Locate the cell with the specified text and output its (x, y) center coordinate. 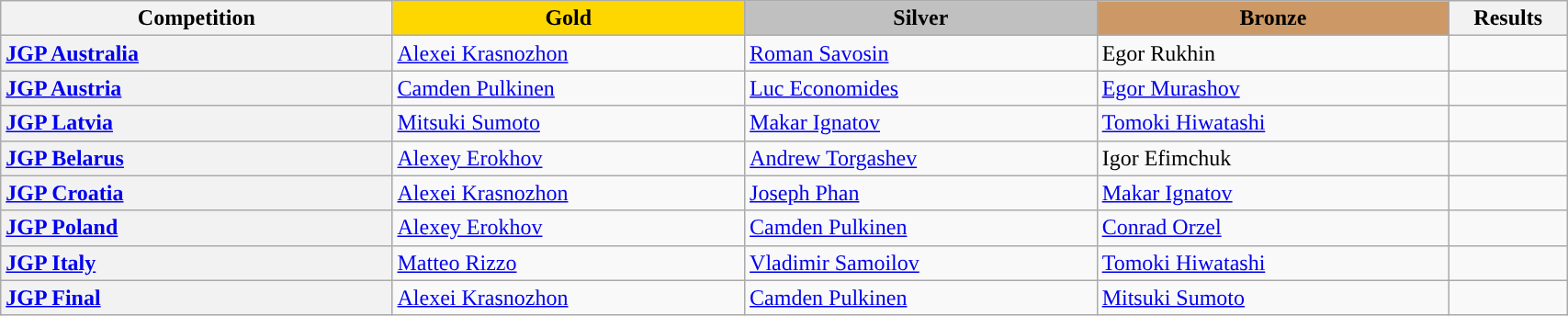
JGP Australia (197, 53)
Andrew Torgashev (921, 158)
Egor Rukhin (1273, 53)
Luc Economides (921, 88)
Igor Efimchuk (1273, 158)
Bronze (1273, 18)
JGP Latvia (197, 123)
Gold (569, 18)
Conrad Orzel (1273, 228)
JGP Final (197, 298)
JGP Poland (197, 228)
Competition (197, 18)
Roman Savosin (921, 53)
Joseph Phan (921, 193)
JGP Belarus (197, 158)
JGP Croatia (197, 193)
Vladimir Samoilov (921, 263)
Results (1508, 18)
JGP Austria (197, 88)
Silver (921, 18)
Matteo Rizzo (569, 263)
Egor Murashov (1273, 88)
JGP Italy (197, 263)
